Determine the (x, y) coordinate at the center of the cell enclosing the given text.  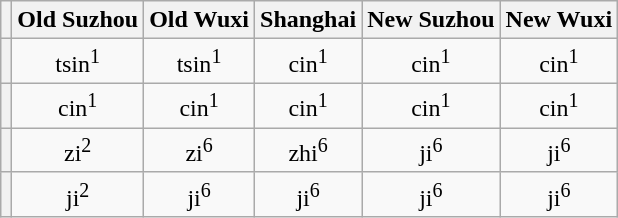
zi2 (78, 150)
Old Wuxi (200, 20)
zi6 (200, 150)
ji2 (78, 194)
Old Suzhou (78, 20)
zhi6 (308, 150)
New Suzhou (431, 20)
Shanghai (308, 20)
New Wuxi (559, 20)
